Identify which cell holds the provided text, then report its [X, Y] central coordinate. 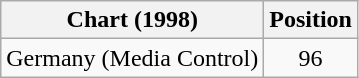
Chart (1998) [132, 20]
Position [311, 20]
96 [311, 58]
Germany (Media Control) [132, 58]
